Extract the [X, Y] coordinate from the center of the cell holding the provided text.  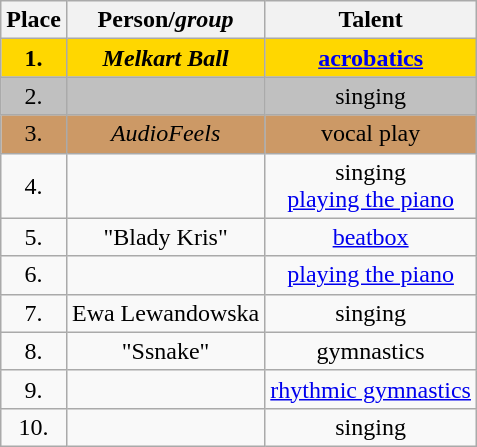
rhythmic gymnastics [371, 389]
Place [34, 20]
Melkart Ball [165, 58]
8. [34, 351]
Talent [371, 20]
singingplaying the piano [371, 186]
9. [34, 389]
playing the piano [371, 275]
Ewa Lewandowska [165, 313]
"Blady Kris" [165, 237]
10. [34, 427]
AudioFeels [165, 134]
Person/group [165, 20]
3. [34, 134]
acrobatics [371, 58]
4. [34, 186]
7. [34, 313]
5. [34, 237]
beatbox [371, 237]
1. [34, 58]
2. [34, 96]
"Ssnake" [165, 351]
vocal play [371, 134]
6. [34, 275]
gymnastics [371, 351]
